Return the (X, Y) coordinate for the center point of the cell that contains the specified text.  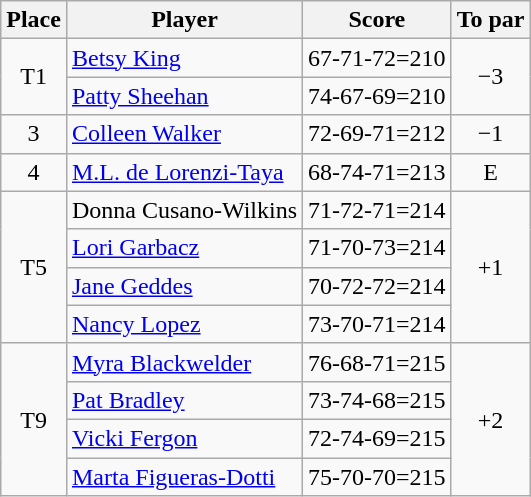
−1 (490, 134)
Marta Figueras-Dotti (184, 477)
To par (490, 20)
Pat Bradley (184, 400)
75-70-70=215 (378, 477)
Colleen Walker (184, 134)
+1 (490, 267)
Betsy King (184, 58)
Nancy Lopez (184, 324)
Donna Cusano-Wilkins (184, 210)
73-74-68=215 (378, 400)
Lori Garbacz (184, 248)
72-74-69=215 (378, 438)
T9 (34, 419)
76-68-71=215 (378, 362)
T1 (34, 77)
T5 (34, 267)
M.L. de Lorenzi-Taya (184, 172)
72-69-71=212 (378, 134)
71-72-71=214 (378, 210)
Jane Geddes (184, 286)
Patty Sheehan (184, 96)
67-71-72=210 (378, 58)
Vicki Fergon (184, 438)
Player (184, 20)
68-74-71=213 (378, 172)
Myra Blackwelder (184, 362)
−3 (490, 77)
3 (34, 134)
74-67-69=210 (378, 96)
4 (34, 172)
+2 (490, 419)
E (490, 172)
73-70-71=214 (378, 324)
70-72-72=214 (378, 286)
71-70-73=214 (378, 248)
Place (34, 20)
Score (378, 20)
